Determine the (x, y) coordinate at the center of the cell enclosing the given text.  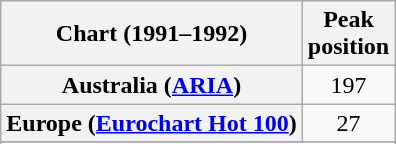
27 (348, 123)
Chart (1991–1992) (152, 34)
Europe (Eurochart Hot 100) (152, 123)
197 (348, 85)
Peakposition (348, 34)
Australia (ARIA) (152, 85)
